Capture the cell that displays the provided text and extract its [X, Y] central coordinate. 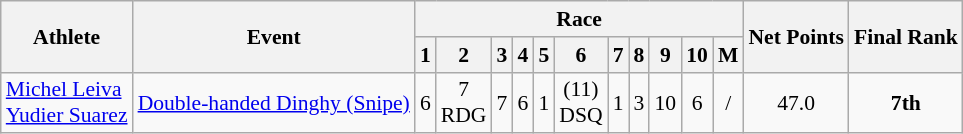
7RDG [464, 102]
(11)DSQ [580, 102]
9 [665, 55]
Race [580, 19]
M [728, 55]
2 [464, 55]
Michel LeivaYudier Suarez [67, 102]
Double-handed Dinghy (Snipe) [274, 102]
Athlete [67, 36]
/ [728, 102]
7th [906, 102]
4 [522, 55]
47.0 [796, 102]
5 [544, 55]
Final Rank [906, 36]
Net Points [796, 36]
8 [640, 55]
Event [274, 36]
